Capture the cell that displays the provided text and extract its (x, y) central coordinate. 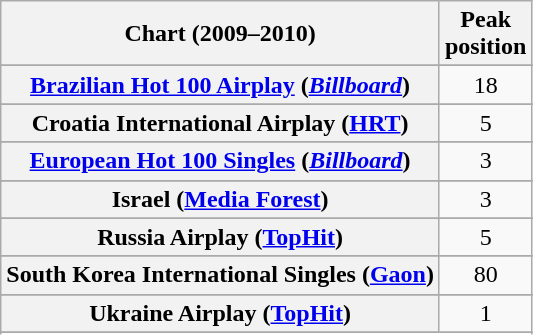
Russia Airplay (TopHit) (220, 237)
80 (485, 275)
1 (485, 313)
Brazilian Hot 100 Airplay (Billboard) (220, 85)
Chart (2009–2010) (220, 34)
18 (485, 85)
South Korea International Singles (Gaon) (220, 275)
Israel (Media Forest) (220, 199)
Peakposition (485, 34)
Croatia International Airplay (HRT) (220, 123)
European Hot 100 Singles (Billboard) (220, 161)
Ukraine Airplay (TopHit) (220, 313)
